For the text-containing cell, return its midpoint in [x, y] coordinate format. 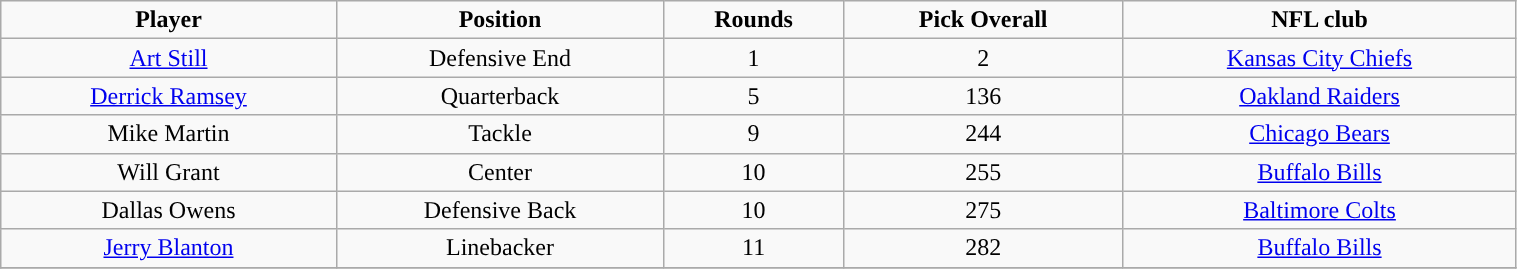
Quarterback [500, 96]
282 [983, 248]
11 [754, 248]
9 [754, 134]
Tackle [500, 134]
Chicago Bears [1320, 134]
Oakland Raiders [1320, 96]
Position [500, 20]
Rounds [754, 20]
Center [500, 172]
255 [983, 172]
244 [983, 134]
136 [983, 96]
Dallas Owens [169, 210]
Defensive End [500, 58]
Pick Overall [983, 20]
Will Grant [169, 172]
Mike Martin [169, 134]
1 [754, 58]
Kansas City Chiefs [1320, 58]
Art Still [169, 58]
Defensive Back [500, 210]
Baltimore Colts [1320, 210]
Player [169, 20]
Derrick Ramsey [169, 96]
2 [983, 58]
275 [983, 210]
Jerry Blanton [169, 248]
NFL club [1320, 20]
Linebacker [500, 248]
5 [754, 96]
